Return the [x, y] coordinate for the center point of the cell that contains the specified text.  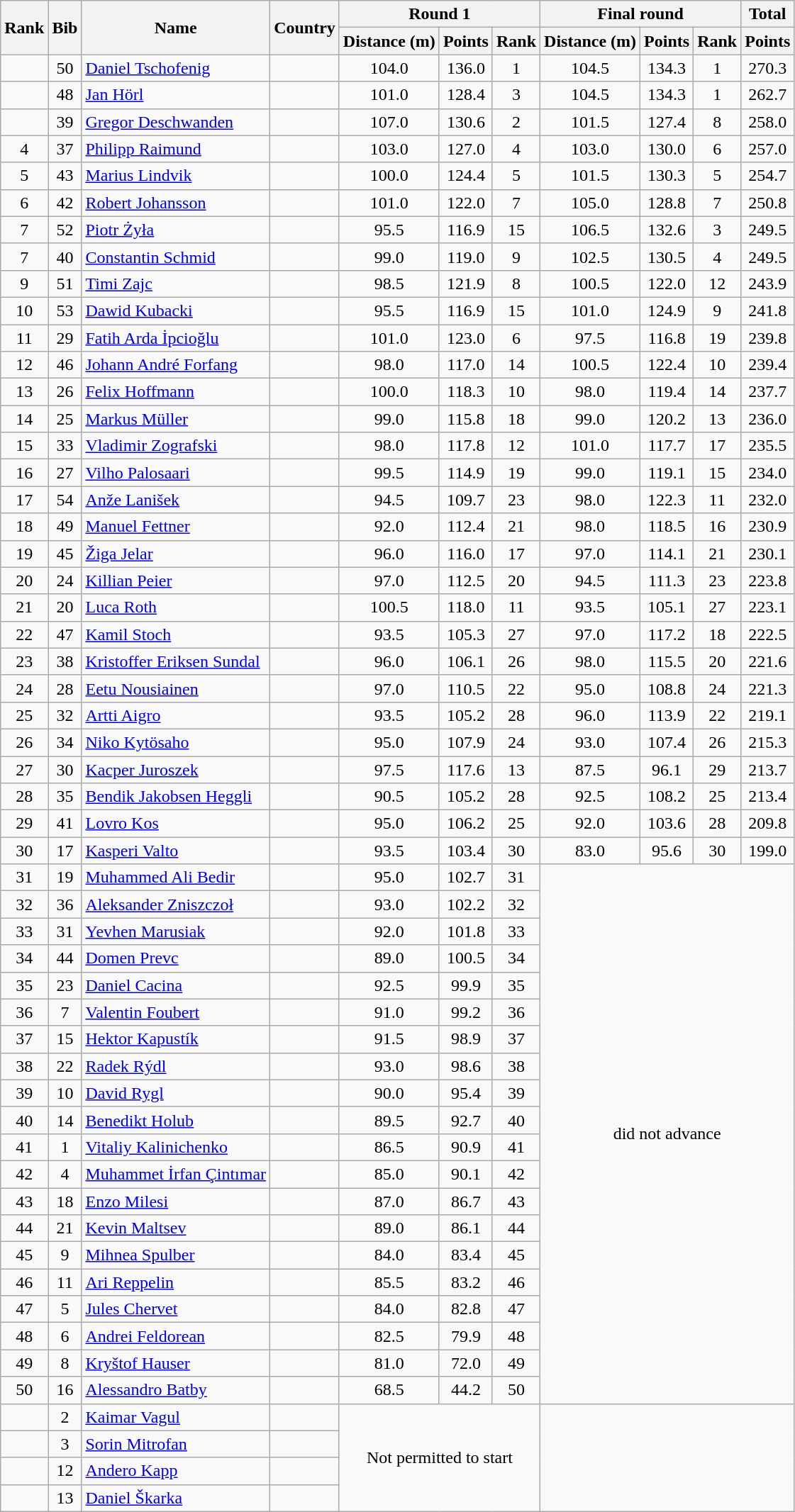
239.8 [767, 338]
104.0 [389, 68]
Markus Müller [176, 419]
Vilho Palosaari [176, 473]
117.2 [667, 634]
122.4 [667, 365]
81.0 [389, 1363]
Not permitted to start [440, 1457]
Gregor Deschwanden [176, 122]
Johann André Forfang [176, 365]
87.5 [590, 769]
127.4 [667, 122]
83.2 [465, 1282]
106.2 [465, 824]
Vitaliy Kalinichenko [176, 1147]
Marius Lindvik [176, 176]
Mihnea Spulber [176, 1255]
99.2 [465, 1012]
124.4 [465, 176]
86.1 [465, 1228]
230.9 [767, 527]
Aleksander Zniszczoł [176, 905]
241.8 [767, 310]
Dawid Kubacki [176, 310]
85.0 [389, 1174]
130.6 [465, 122]
270.3 [767, 68]
86.7 [465, 1202]
109.7 [465, 500]
215.3 [767, 742]
114.1 [667, 554]
116.8 [667, 338]
Andrei Feldorean [176, 1336]
213.4 [767, 797]
117.7 [667, 446]
136.0 [465, 68]
106.5 [590, 230]
Eetu Nousiainen [176, 688]
Name [176, 28]
115.8 [465, 419]
83.0 [590, 851]
128.4 [465, 95]
Žiga Jelar [176, 554]
118.3 [465, 392]
82.5 [389, 1336]
Kasperi Valto [176, 851]
95.6 [667, 851]
90.9 [465, 1147]
Bib [65, 28]
Kamil Stoch [176, 634]
51 [65, 284]
118.0 [465, 607]
117.6 [465, 769]
237.7 [767, 392]
219.1 [767, 715]
110.5 [465, 688]
Artti Aigro [176, 715]
52 [65, 230]
213.7 [767, 769]
128.8 [667, 203]
92.7 [465, 1120]
Round 1 [440, 14]
Jules Chervet [176, 1309]
262.7 [767, 95]
118.5 [667, 527]
123.0 [465, 338]
115.5 [667, 661]
Enzo Milesi [176, 1202]
79.9 [465, 1336]
68.5 [389, 1390]
Yevhen Marusiak [176, 931]
101.8 [465, 931]
99.5 [389, 473]
130.5 [667, 257]
98.5 [389, 284]
86.5 [389, 1147]
44.2 [465, 1390]
98.9 [465, 1039]
Kaimar Vagul [176, 1417]
90.1 [465, 1174]
Valentin Foubert [176, 1012]
82.8 [465, 1309]
107.4 [667, 742]
87.0 [389, 1202]
Luca Roth [176, 607]
Andero Kapp [176, 1471]
105.3 [465, 634]
Final round [641, 14]
112.4 [465, 527]
Sorin Mitrofan [176, 1444]
Daniel Tschofenig [176, 68]
102.7 [465, 878]
122.3 [667, 500]
Country [305, 28]
Kristoffer Eriksen Sundal [176, 661]
103.6 [667, 824]
257.0 [767, 149]
Philipp Raimund [176, 149]
99.9 [465, 985]
Timi Zajc [176, 284]
105.1 [667, 607]
121.9 [465, 284]
243.9 [767, 284]
223.8 [767, 581]
113.9 [667, 715]
120.2 [667, 419]
Robert Johansson [176, 203]
119.4 [667, 392]
222.5 [767, 634]
116.0 [465, 554]
105.0 [590, 203]
Lovro Kos [176, 824]
Bendik Jakobsen Heggli [176, 797]
Ari Reppelin [176, 1282]
90.5 [389, 797]
103.4 [465, 851]
107.0 [389, 122]
Jan Hörl [176, 95]
Kryštof Hauser [176, 1363]
Muhammet İrfan Çintımar [176, 1174]
108.8 [667, 688]
119.0 [465, 257]
112.5 [465, 581]
Vladimir Zografski [176, 446]
230.1 [767, 554]
91.0 [389, 1012]
258.0 [767, 122]
Total [767, 14]
Manuel Fettner [176, 527]
98.6 [465, 1066]
232.0 [767, 500]
250.8 [767, 203]
199.0 [767, 851]
223.1 [767, 607]
127.0 [465, 149]
96.1 [667, 769]
235.5 [767, 446]
91.5 [389, 1039]
David Rygl [176, 1093]
Domen Prevc [176, 958]
Anže Lanišek [176, 500]
117.8 [465, 446]
90.0 [389, 1093]
234.0 [767, 473]
85.5 [389, 1282]
Benedikt Holub [176, 1120]
Constantin Schmid [176, 257]
Fatih Arda İpcioğlu [176, 338]
72.0 [465, 1363]
221.3 [767, 688]
Kacper Juroszek [176, 769]
102.2 [465, 905]
124.9 [667, 310]
Killian Peier [176, 581]
Felix Hoffmann [176, 392]
Piotr Żyła [176, 230]
107.9 [465, 742]
119.1 [667, 473]
236.0 [767, 419]
53 [65, 310]
Radek Rýdl [176, 1066]
106.1 [465, 661]
114.9 [465, 473]
Alessandro Batby [176, 1390]
132.6 [667, 230]
117.0 [465, 365]
209.8 [767, 824]
Hektor Kapustík [176, 1039]
54 [65, 500]
95.4 [465, 1093]
89.5 [389, 1120]
Daniel Škarka [176, 1498]
108.2 [667, 797]
Muhammed Ali Bedir [176, 878]
239.4 [767, 365]
254.7 [767, 176]
130.3 [667, 176]
130.0 [667, 149]
102.5 [590, 257]
Daniel Cacina [176, 985]
221.6 [767, 661]
83.4 [465, 1255]
Kevin Maltsev [176, 1228]
did not advance [667, 1134]
111.3 [667, 581]
Niko Kytösaho [176, 742]
